Detect which cell encompasses the target text, then output its (X, Y) center coordinate. 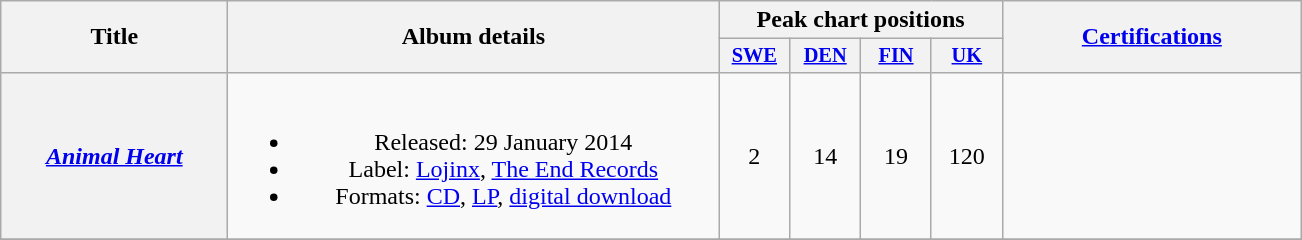
Released: 29 January 2014Label: Lojinx, The End RecordsFormats: CD, LP, digital download (474, 156)
SWE (754, 56)
FIN (896, 56)
Title (114, 37)
Album details (474, 37)
Peak chart positions (860, 20)
120 (966, 156)
DEN (826, 56)
14 (826, 156)
19 (896, 156)
UK (966, 56)
Animal Heart (114, 156)
2 (754, 156)
Certifications (1152, 37)
